Locate the cell with the specified text and output its [X, Y] center coordinate. 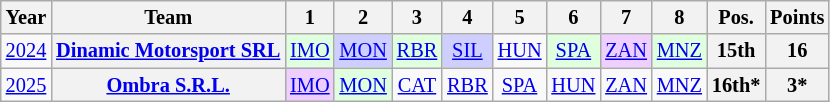
2024 [26, 51]
4 [467, 17]
15th [736, 51]
16th* [736, 85]
2025 [26, 85]
2 [362, 17]
CAT [417, 85]
3 [417, 17]
3* [797, 85]
5 [520, 17]
Team [168, 17]
6 [573, 17]
SIL [467, 51]
8 [680, 17]
Pos. [736, 17]
7 [626, 17]
Ombra S.R.L. [168, 85]
Points [797, 17]
Dinamic Motorsport SRL [168, 51]
Year [26, 17]
16 [797, 51]
1 [310, 17]
